For the text-containing cell, return its midpoint in (X, Y) coordinate format. 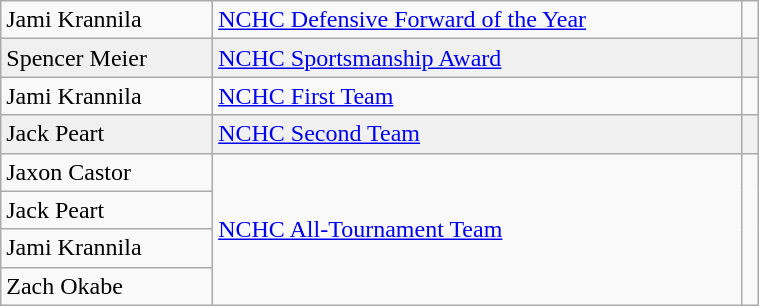
NCHC Second Team (478, 134)
Jaxon Castor (107, 172)
NCHC First Team (478, 96)
Spencer Meier (107, 58)
NCHC Sportsmanship Award (478, 58)
NCHC All-Tournament Team (478, 229)
Zach Okabe (107, 286)
NCHC Defensive Forward of the Year (478, 20)
